Return (x, y) of the center of cell containing provided text 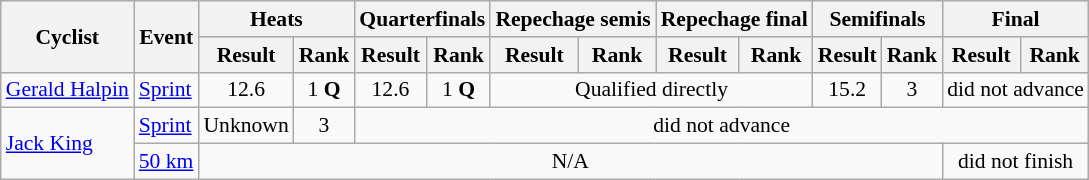
Gerald Halpin (68, 90)
Cyclist (68, 36)
Event (166, 36)
Heats (276, 19)
Unknown (246, 126)
Semifinals (878, 19)
Quarterfinals (422, 19)
50 km (166, 162)
Repechage final (734, 19)
Final (1016, 19)
Jack King (68, 144)
Repechage semis (572, 19)
15.2 (848, 90)
Qualified directly (651, 90)
did not finish (1016, 162)
N/A (570, 162)
